Identify which cell holds the provided text, then report its [X, Y] central coordinate. 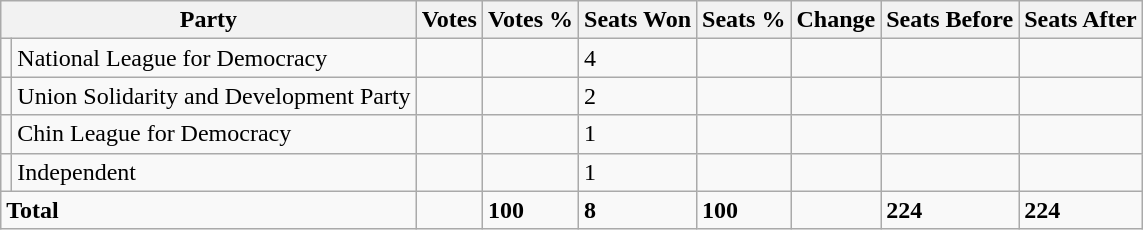
Votes % [530, 20]
Seats % [744, 20]
National League for Democracy [214, 58]
2 [638, 96]
Total [208, 210]
Independent [214, 172]
Change [836, 20]
8 [638, 210]
Seats After [1081, 20]
Union Solidarity and Development Party [214, 96]
Seats Before [950, 20]
Seats Won [638, 20]
4 [638, 58]
Party [208, 20]
Chin League for Democracy [214, 134]
Votes [449, 20]
